Find where the given text appears and provide that cell's center as (X, Y) coordinate. 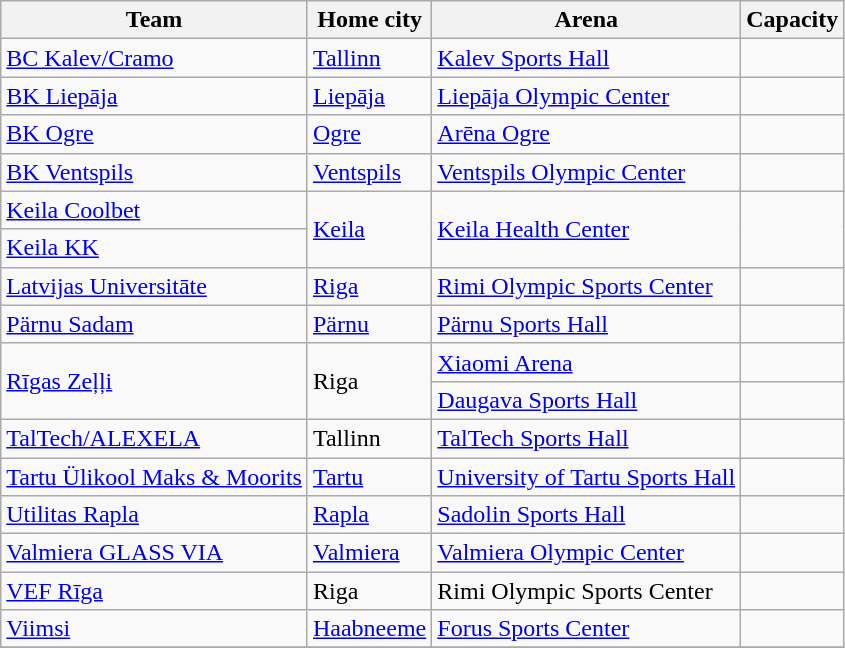
Utilitas Rapla (154, 515)
Liepāja Olympic Center (586, 96)
Home city (369, 20)
Latvijas Universitāte (154, 286)
TalTech Sports Hall (586, 438)
Keila Health Center (586, 229)
Xiaomi Arena (586, 362)
Capacity (792, 20)
Pärnu (369, 324)
Team (154, 20)
Forus Sports Center (586, 629)
TalTech/ALEXELA (154, 438)
Valmiera GLASS VIA (154, 553)
Haabneeme (369, 629)
Rīgas Zeļļi (154, 381)
Arēna Ogre (586, 134)
Keila Coolbet (154, 210)
Valmiera Olympic Center (586, 553)
Tartu Ülikool Maks & Moorits (154, 477)
BK Ventspils (154, 172)
Liepāja (369, 96)
Daugava Sports Hall (586, 400)
Pärnu Sports Hall (586, 324)
Ventspils (369, 172)
BK Liepāja (154, 96)
University of Tartu Sports Hall (586, 477)
Sadolin Sports Hall (586, 515)
Kalev Sports Hall (586, 58)
Ogre (369, 134)
Valmiera (369, 553)
BK Ogre (154, 134)
Viimsi (154, 629)
VEF Rīga (154, 591)
Tartu (369, 477)
Rapla (369, 515)
Keila (369, 229)
Keila KK (154, 248)
Arena (586, 20)
Pärnu Sadam (154, 324)
Ventspils Olympic Center (586, 172)
BC Kalev/Cramo (154, 58)
